Return (x, y) of the center of cell containing provided text 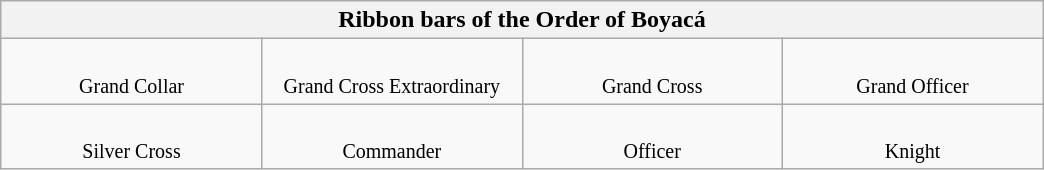
Ribbon bars of the Order of Boyacá (522, 20)
Grand Officer (912, 72)
Silver Cross (131, 136)
Grand Cross Extraordinary (392, 72)
Officer (652, 136)
Commander (392, 136)
Grand Cross (652, 72)
Grand Collar (131, 72)
Knight (912, 136)
